Locate the cell with the specified text and output its (x, y) center coordinate. 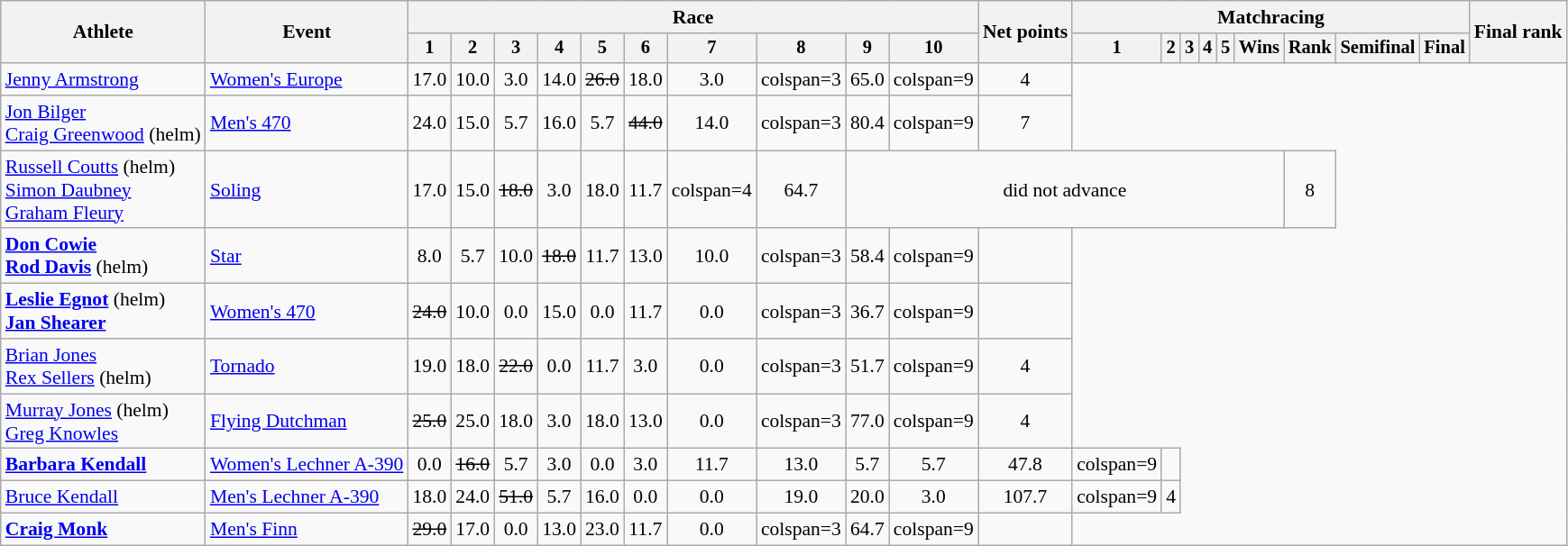
Jon BilgerCraig Greenwood (helm) (103, 123)
51.7 (867, 366)
Star (307, 256)
6 (646, 49)
77.0 (867, 422)
Jenny Armstrong (103, 79)
10 (934, 49)
Soling (307, 189)
20.0 (867, 497)
Rank (1310, 49)
Tornado (307, 366)
8.0 (429, 256)
Athlete (103, 32)
Brian JonesRex Sellers (helm) (103, 366)
Barbara Kendall (103, 465)
Craig Monk (103, 530)
44.0 (646, 123)
80.4 (867, 123)
Wins (1259, 49)
58.4 (867, 256)
Don CowieRod Davis (helm) (103, 256)
9 (867, 49)
Women's Lechner A-390 (307, 465)
Flying Dutchman (307, 422)
Final rank (1518, 32)
Women's Europe (307, 79)
colspan=4 (712, 189)
Event (307, 32)
22.0 (516, 366)
Semifinal (1378, 49)
26.0 (602, 79)
Murray Jones (helm)Greg Knowles (103, 422)
did not advance (1065, 189)
Men's Lechner A-390 (307, 497)
Men's Finn (307, 530)
51.0 (516, 497)
Men's 470 (307, 123)
107.7 (1025, 497)
23.0 (602, 530)
Matchracing (1271, 17)
Net points (1025, 32)
Final (1444, 49)
Bruce Kendall (103, 497)
Race (692, 17)
47.8 (1025, 465)
Women's 470 (307, 312)
36.7 (867, 312)
Russell Coutts (helm)Simon DaubneyGraham Fleury (103, 189)
Leslie Egnot (helm)Jan Shearer (103, 312)
65.0 (867, 79)
29.0 (429, 530)
